Pinpoint the cell where the given text exists, returning its (x, y) midpoint coordinate. 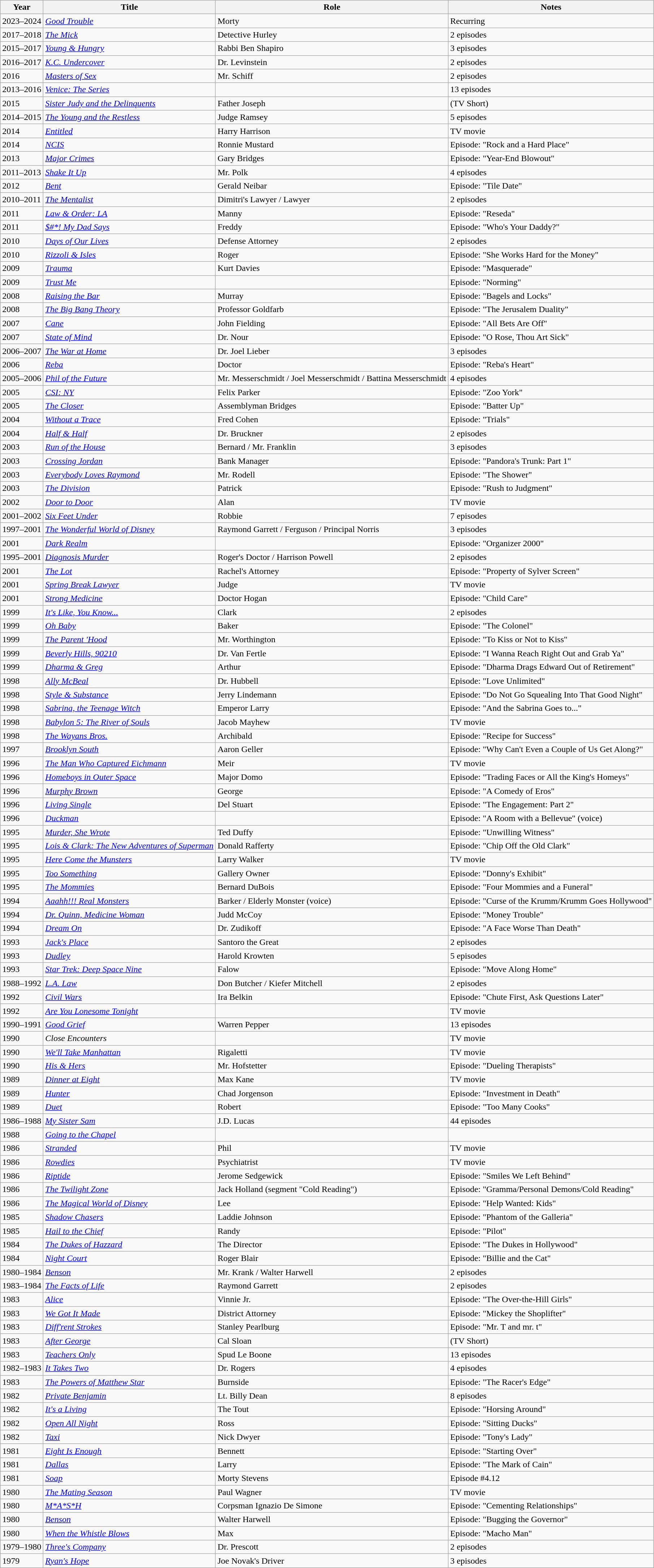
Hail to the Chief (129, 1231)
Archibald (332, 736)
2017–2018 (22, 35)
Dinner at Eight (129, 1080)
Episode: "Dharma Drags Edward Out of Retirement" (551, 667)
Robert (332, 1107)
Bank Manager (332, 461)
Judge (332, 584)
The War at Home (129, 351)
Detective Hurley (332, 35)
Role (332, 7)
Episode: "Unwilling Witness" (551, 832)
Phil of the Future (129, 378)
The Powers of Matthew Star (129, 1382)
2013–2016 (22, 90)
Episode: "To Kiss or Not to Kiss" (551, 640)
Episode: "The Over-the-Hill Girls" (551, 1300)
Walter Harwell (332, 1520)
Episode: "Year-End Blowout" (551, 158)
Rizzoli & Isles (129, 255)
Homeboys in Outer Space (129, 777)
Corpsman Ignazio De Simone (332, 1506)
2002 (22, 502)
2011–2013 (22, 172)
Lt. Billy Dean (332, 1396)
8 episodes (551, 1396)
1982–1983 (22, 1368)
Episode: "I Wanna Reach Right Out and Grab Ya" (551, 653)
Episode: "Zoo York" (551, 392)
Entitled (129, 131)
Everybody Loves Raymond (129, 475)
Dharma & Greg (129, 667)
Episode: "Reba's Heart" (551, 364)
Episode: "Chute First, Ask Questions Later" (551, 997)
Notes (551, 7)
The Magical World of Disney (129, 1203)
Dr. Rogers (332, 1368)
2015 (22, 103)
CSI: NY (129, 392)
2006–2007 (22, 351)
Babylon 5: The River of Souls (129, 722)
George (332, 791)
Six Feet Under (129, 516)
Episode: "Mr. T and mr. t" (551, 1327)
Bennett (332, 1451)
1988–1992 (22, 983)
Episode: "A Room with a Bellevue" (voice) (551, 818)
1997 (22, 750)
John Fielding (332, 323)
The Dukes of Hazzard (129, 1244)
1979 (22, 1561)
Mr. Krank / Walter Harwell (332, 1272)
It's a Living (129, 1409)
Soap (129, 1478)
$#*! My Dad Says (129, 227)
1980–1984 (22, 1272)
Episode: "Norming" (551, 282)
The Tout (332, 1409)
Psychiatrist (332, 1162)
Rabbi Ben Shapiro (332, 48)
Spud Le Boone (332, 1355)
Episode: "Rock and a Hard Place" (551, 144)
2010–2011 (22, 200)
Harry Harrison (332, 131)
Run of the House (129, 447)
Episode: "The Mark of Cain" (551, 1464)
Vinnie Jr. (332, 1300)
Patrick (332, 488)
Episode: "Macho Man" (551, 1533)
Mr. Worthington (332, 640)
M*A*S*H (129, 1506)
Episode: "Who's Your Daddy?" (551, 227)
Hunter (129, 1093)
Eight Is Enough (129, 1451)
Roger (332, 255)
Santoro the Great (332, 942)
Half & Half (129, 433)
Jerome Sedgewick (332, 1176)
Rowdies (129, 1162)
Larry (332, 1464)
The Big Bang Theory (129, 310)
2014–2015 (22, 117)
Episode: "Billie and the Cat" (551, 1258)
Oh Baby (129, 626)
Episode: "The Jerusalem Duality" (551, 310)
K.C. Undercover (129, 62)
Aaron Geller (332, 750)
Episode: "Too Many Cooks" (551, 1107)
Doctor Hogan (332, 598)
Larry Walker (332, 860)
Diff'rent Strokes (129, 1327)
Episode: "Masquerade" (551, 268)
Law & Order: LA (129, 213)
Defense Attorney (332, 241)
Dr. Zudikoff (332, 928)
Alice (129, 1300)
Freddy (332, 227)
Rigaletti (332, 1052)
Mr. Schiff (332, 76)
Episode: "She Works Hard for the Money" (551, 255)
The Director (332, 1244)
44 episodes (551, 1121)
The Wayans Bros. (129, 736)
Episode: "Gramma/Personal Demons/Cold Reading" (551, 1189)
Raymond Garrett (332, 1286)
Manny (332, 213)
Gallery Owner (332, 873)
Ryan's Hope (129, 1561)
Emperor Larry (332, 708)
Masters of Sex (129, 76)
Bent (129, 186)
Murphy Brown (129, 791)
Private Benjamin (129, 1396)
Episode: "Chip Off the Old Clark" (551, 846)
Dark Realm (129, 543)
Episode: "Tony's Lady" (551, 1437)
Dr. Quinn, Medicine Woman (129, 915)
Mr. Rodell (332, 475)
Episode: "Cementing Relationships" (551, 1506)
Phil (332, 1148)
Sister Judy and the Delinquents (129, 103)
Episode: "Bagels and Locks" (551, 296)
Dr. Van Fertle (332, 653)
Episode: "Tile Date" (551, 186)
Taxi (129, 1437)
Mr. Hofstetter (332, 1066)
Dr. Bruckner (332, 433)
Raising the Bar (129, 296)
Gerald Neibar (332, 186)
Dr. Prescott (332, 1547)
Strong Medicine (129, 598)
Murder, She Wrote (129, 832)
Morty Stevens (332, 1478)
Year (22, 7)
Episode: "The Engagement: Part 2" (551, 804)
Jerry Lindemann (332, 695)
Shadow Chasers (129, 1217)
Recurring (551, 21)
The Mating Season (129, 1492)
Randy (332, 1231)
Burnside (332, 1382)
1983–1984 (22, 1286)
Max Kane (332, 1080)
The Mick (129, 35)
Assemblyman Bridges (332, 406)
Cane (129, 323)
Jack Holland (segment "Cold Reading") (332, 1189)
The Facts of Life (129, 1286)
Civil Wars (129, 997)
Episode: "Trials" (551, 420)
Three's Company (129, 1547)
Episode: "Reseda" (551, 213)
Dr. Levinstein (332, 62)
Diagnosis Murder (129, 557)
1986–1988 (22, 1121)
Here Come the Munsters (129, 860)
Duet (129, 1107)
Mr. Polk (332, 172)
Rachel's Attorney (332, 571)
When the Whistle Blows (129, 1533)
Roger's Doctor / Harrison Powell (332, 557)
Living Single (129, 804)
The Mentalist (129, 200)
Episode: "The Dukes in Hollywood" (551, 1244)
Dr. Joel Lieber (332, 351)
Episode: "Rush to Judgment" (551, 488)
Morty (332, 21)
2012 (22, 186)
Donald Rafferty (332, 846)
Judge Ramsey (332, 117)
7 episodes (551, 516)
2015–2017 (22, 48)
The Twilight Zone (129, 1189)
Roger Blair (332, 1258)
Episode: "Investment in Death" (551, 1093)
Episode: "Love Unlimited" (551, 681)
Young & Hungry (129, 48)
Riptide (129, 1176)
Judd McCoy (332, 915)
Episode: "The Shower" (551, 475)
The Division (129, 488)
Aaahh!!! Real Monsters (129, 901)
Fred Cohen (332, 420)
Episode: "Organizer 2000" (551, 543)
Episode: "Starting Over" (551, 1451)
Episode: "Money Trouble" (551, 915)
Episode: "Pandora's Trunk: Part 1" (551, 461)
Harold Krowten (332, 956)
Days of Our Lives (129, 241)
L.A. Law (129, 983)
We'll Take Manhattan (129, 1052)
Episode: "A Face Worse Than Death" (551, 928)
Ross (332, 1423)
Barker / Elderly Monster (voice) (332, 901)
Episode: "Four Mommies and a Funeral" (551, 887)
Del Stuart (332, 804)
Episode: "Sitting Ducks" (551, 1423)
1990–1991 (22, 1024)
The Closer (129, 406)
Major Domo (332, 777)
Going to the Chapel (129, 1135)
Ally McBeal (129, 681)
Dallas (129, 1464)
It's Like, You Know... (129, 612)
2016 (22, 76)
Ira Belkin (332, 997)
Joe Novak's Driver (332, 1561)
Don Butcher / Kiefer Mitchell (332, 983)
1995–2001 (22, 557)
2001–2002 (22, 516)
Sabrina, the Teenage Witch (129, 708)
Episode: "Property of Sylver Screen" (551, 571)
Episode: "Phantom of the Galleria" (551, 1217)
Episode: "Trading Faces or All the King's Homeys" (551, 777)
Max (332, 1533)
Episode: "A Comedy of Eros" (551, 791)
Episode: "Curse of the Krumm/Krumm Goes Hollywood" (551, 901)
The Lot (129, 571)
Episode: "Recipe for Success" (551, 736)
Episode: "Why Can't Even a Couple of Us Get Along?" (551, 750)
Episode: "Help Wanted: Kids" (551, 1203)
2006 (22, 364)
Title (129, 7)
Warren Pepper (332, 1024)
Laddie Johnson (332, 1217)
Stanley Pearlburg (332, 1327)
2016–2017 (22, 62)
Beverly Hills, 90210 (129, 653)
Father Joseph (332, 103)
1979–1980 (22, 1547)
Raymond Garrett / Ferguson / Principal Norris (332, 530)
Night Court (129, 1258)
Reba (129, 364)
Episode #4.12 (551, 1478)
Teachers Only (129, 1355)
Major Crimes (129, 158)
Dr. Hubbell (332, 681)
Duckman (129, 818)
Good Grief (129, 1024)
1988 (22, 1135)
2023–2024 (22, 21)
2005–2006 (22, 378)
2013 (22, 158)
Lois & Clark: The New Adventures of Superman (129, 846)
Episode: "Donny's Exhibit" (551, 873)
Ronnie Mustard (332, 144)
Open All Night (129, 1423)
His & Hers (129, 1066)
Meir (332, 763)
Episode: "Child Care" (551, 598)
It Takes Two (129, 1368)
State of Mind (129, 337)
Episode: "The Racer's Edge" (551, 1382)
Trauma (129, 268)
The Mommies (129, 887)
Professor Goldfarb (332, 310)
Jacob Mayhew (332, 722)
Style & Substance (129, 695)
Close Encounters (129, 1038)
Robbie (332, 516)
Stranded (129, 1148)
Episode: "All Bets Are Off" (551, 323)
Bernard / Mr. Franklin (332, 447)
Gary Bridges (332, 158)
Dream On (129, 928)
After George (129, 1341)
The Wonderful World of Disney (129, 530)
Dudley (129, 956)
Ted Duffy (332, 832)
Episode: "Batter Up" (551, 406)
Kurt Davies (332, 268)
Chad Jorgenson (332, 1093)
District Attorney (332, 1313)
Jack's Place (129, 942)
Murray (332, 296)
Episode: "Bugging the Governor" (551, 1520)
We Got It Made (129, 1313)
Doctor (332, 364)
Shake It Up (129, 172)
Episode: "Dueling Therapists" (551, 1066)
Lee (332, 1203)
NCIS (129, 144)
Dimitri's Lawyer / Lawyer (332, 200)
Episode: "Move Along Home" (551, 969)
Too Something (129, 873)
The Young and the Restless (129, 117)
Paul Wagner (332, 1492)
Crossing Jordan (129, 461)
Episode: "And the Sabrina Goes to..." (551, 708)
Alan (332, 502)
Cal Sloan (332, 1341)
Felix Parker (332, 392)
Spring Break Lawyer (129, 584)
Bernard DuBois (332, 887)
Episode: "Horsing Around" (551, 1409)
The Man Who Captured Eichmann (129, 763)
Baker (332, 626)
J.D. Lucas (332, 1121)
Door to Door (129, 502)
Episode: "Pilot" (551, 1231)
My Sister Sam (129, 1121)
Episode: "Do Not Go Squealing Into That Good Night" (551, 695)
Episode: "O Rose, Thou Art Sick" (551, 337)
Good Trouble (129, 21)
Nick Dwyer (332, 1437)
Are You Lonesome Tonight (129, 1011)
Brooklyn South (129, 750)
The Parent 'Hood (129, 640)
Falow (332, 969)
Without a Trace (129, 420)
Arthur (332, 667)
Venice: The Series (129, 90)
Episode: "Smiles We Left Behind" (551, 1176)
Episode: "The Colonel" (551, 626)
Trust Me (129, 282)
1997–2001 (22, 530)
Clark (332, 612)
Mr. Messerschmidt / Joel Messerschmidt / Battina Messerschmidt (332, 378)
Star Trek: Deep Space Nine (129, 969)
Dr. Nour (332, 337)
Episode: "Mickey the Shoplifter" (551, 1313)
